Pinpoint the cell where the given text exists, returning its (X, Y) midpoint coordinate. 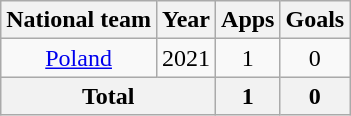
Poland (79, 58)
2021 (186, 58)
National team (79, 20)
Year (186, 20)
Total (108, 96)
Goals (315, 20)
Apps (248, 20)
